Find where the given text appears and provide that cell's center as (X, Y) coordinate. 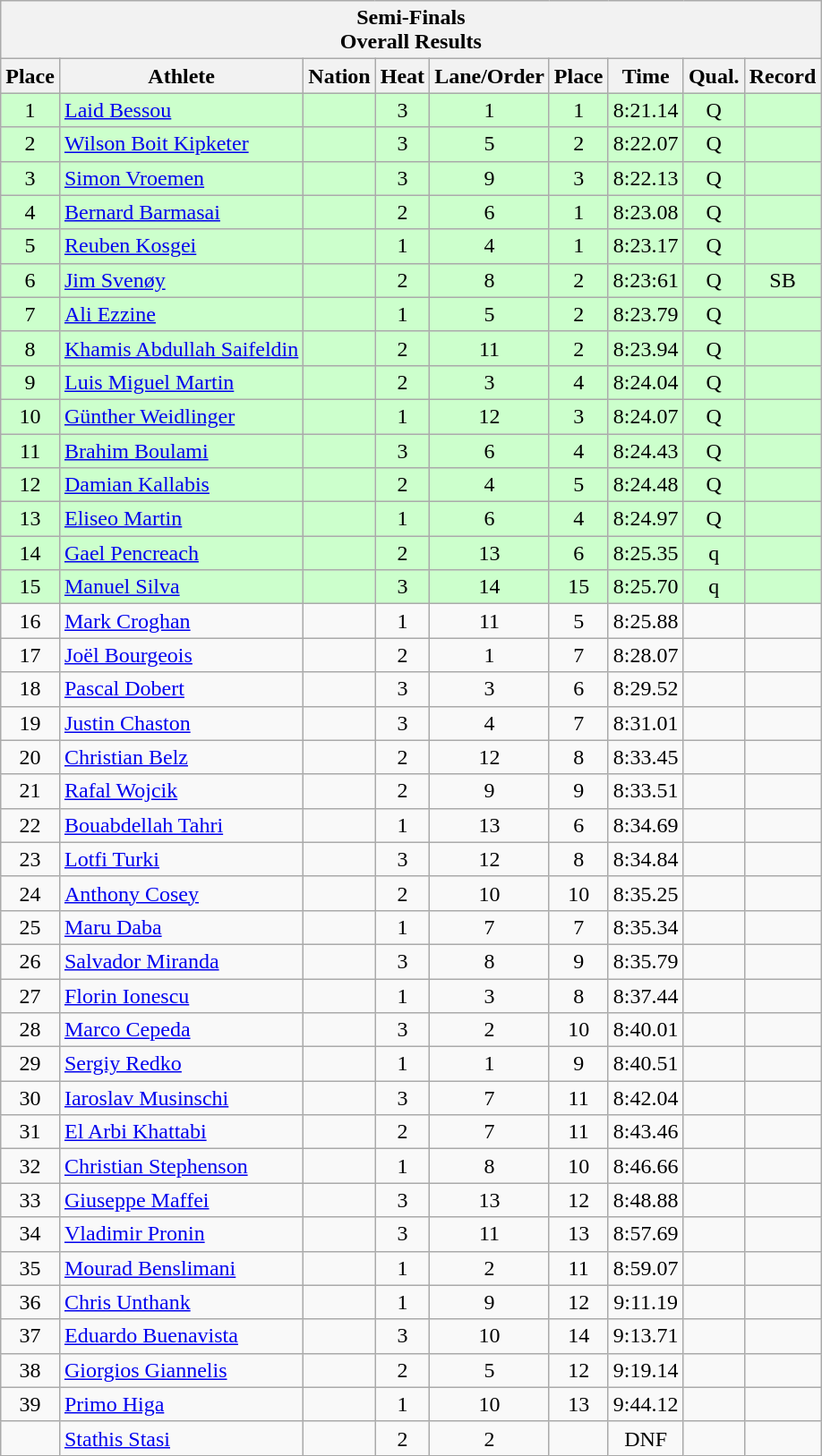
Vladimir Pronin (181, 1234)
Qual. (714, 76)
18 (30, 689)
8:23.79 (646, 314)
37 (30, 1336)
Reuben Kosgei (181, 246)
Pascal Dobert (181, 689)
8:24.48 (646, 485)
27 (30, 996)
30 (30, 1098)
Joël Bourgeois (181, 655)
Justin Chaston (181, 723)
Gael Pencreach (181, 553)
Nation (339, 76)
8:57.69 (646, 1234)
8:35.25 (646, 893)
9:44.12 (646, 1404)
Iaroslav Musinschi (181, 1098)
Record (783, 76)
35 (30, 1268)
8:35.79 (646, 961)
Giuseppe Maffei (181, 1200)
Damian Kallabis (181, 485)
Günther Weidlinger (181, 416)
Stathis Stasi (181, 1438)
Jim Svenøy (181, 280)
8:24.04 (646, 382)
23 (30, 859)
8:24.97 (646, 519)
Simon Vroemen (181, 178)
8:33.45 (646, 757)
Ali Ezzine (181, 314)
8:21.14 (646, 110)
8:28.07 (646, 655)
20 (30, 757)
8:48.88 (646, 1200)
8:22.13 (646, 178)
21 (30, 791)
Brahim Boulami (181, 450)
Manuel Silva (181, 587)
Eduardo Buenavista (181, 1336)
Laid Bessou (181, 110)
9:11.19 (646, 1302)
36 (30, 1302)
8:34.69 (646, 825)
Wilson Boit Kipketer (181, 144)
Sergiy Redko (181, 1064)
Marco Cepeda (181, 1030)
8:31.01 (646, 723)
Christian Stephenson (181, 1166)
8:34.84 (646, 859)
8:33.51 (646, 791)
Lane/Order (490, 76)
8:46.66 (646, 1166)
Semi-Finals Overall Results (411, 30)
8:23.08 (646, 212)
Lotfi Turki (181, 859)
8:35.34 (646, 927)
17 (30, 655)
Giorgios Giannelis (181, 1370)
24 (30, 893)
Salvador Miranda (181, 961)
22 (30, 825)
8:59.07 (646, 1268)
8:25.35 (646, 553)
Rafal Wojcik (181, 791)
8:24.07 (646, 416)
Christian Belz (181, 757)
8:29.52 (646, 689)
8:25.70 (646, 587)
Heat (402, 76)
Primo Higa (181, 1404)
Chris Unthank (181, 1302)
38 (30, 1370)
Mourad Benslimani (181, 1268)
Bernard Barmasai (181, 212)
8:23.94 (646, 348)
Luis Miguel Martin (181, 382)
28 (30, 1030)
33 (30, 1200)
El Arbi Khattabi (181, 1132)
8:24.43 (646, 450)
39 (30, 1404)
Maru Daba (181, 927)
9:19.14 (646, 1370)
SB (783, 280)
8:43.46 (646, 1132)
34 (30, 1234)
8:42.04 (646, 1098)
32 (30, 1166)
Florin Ionescu (181, 996)
8:40.51 (646, 1064)
Time (646, 76)
19 (30, 723)
25 (30, 927)
Bouabdellah Tahri (181, 825)
DNF (646, 1438)
29 (30, 1064)
8:25.88 (646, 621)
8:23:61 (646, 280)
Eliseo Martin (181, 519)
26 (30, 961)
Athlete (181, 76)
16 (30, 621)
31 (30, 1132)
8:40.01 (646, 1030)
Anthony Cosey (181, 893)
Mark Croghan (181, 621)
8:22.07 (646, 144)
Khamis Abdullah Saifeldin (181, 348)
8:23.17 (646, 246)
9:13.71 (646, 1336)
8:37.44 (646, 996)
